From the cell containing the given text, extract its center point as [x, y] coordinate. 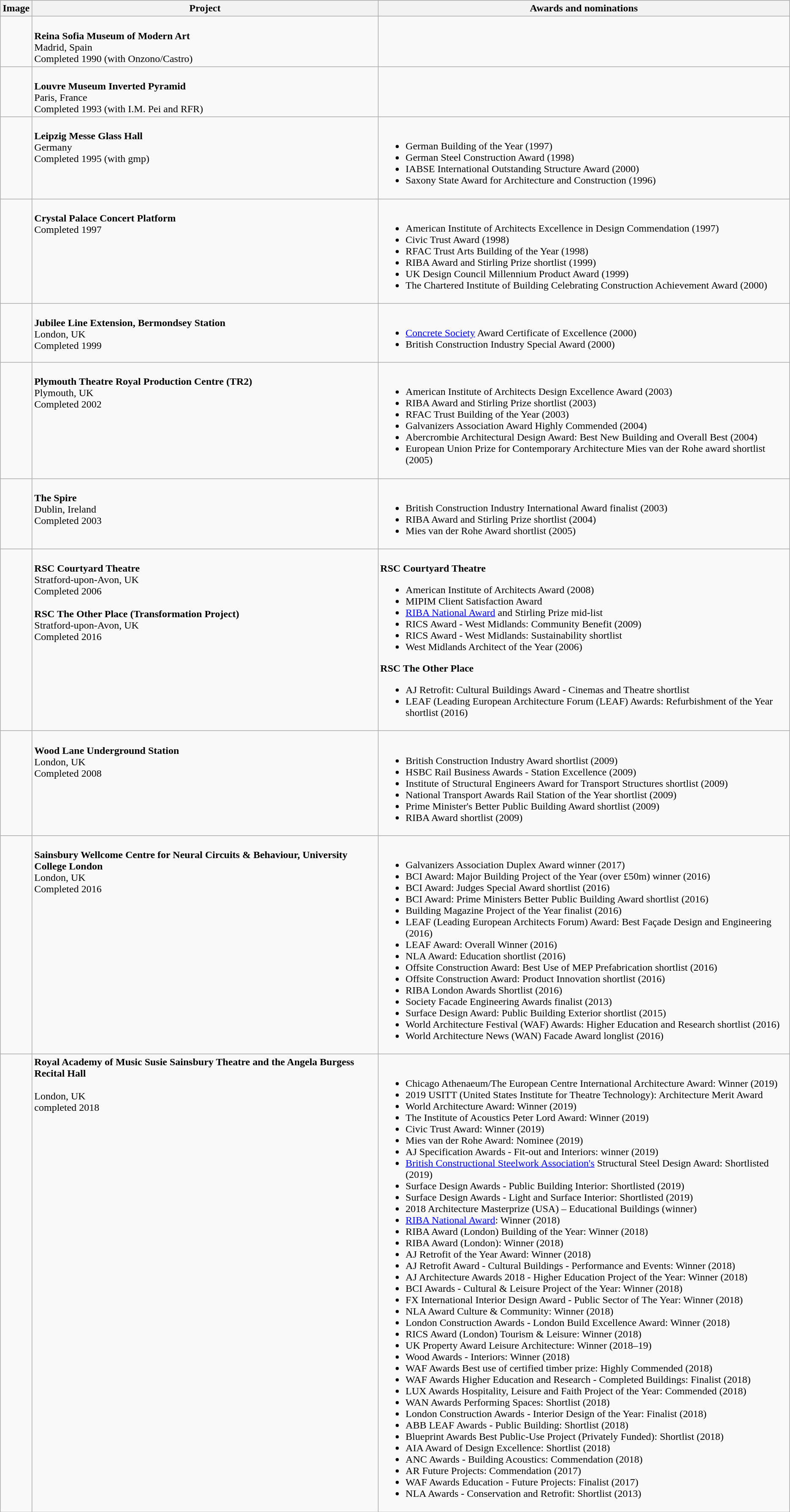
RSC Courtyard Theatre Stratford-upon-Avon, UK Completed 2006 RSC The Other Place (Transformation Project) Stratford-upon-Avon, UK Completed 2016 [205, 640]
Royal Academy of Music Susie Sainsbury Theatre and the Angela Burgess Recital HallLondon, UK completed 2018 [205, 1282]
Awards and nominations [584, 8]
Reina Sofia Museum of Modern Art Madrid, Spain Completed 1990 (with Onzono/Castro) [205, 41]
Wood Lane Underground Station London, UK Completed 2008 [205, 783]
Louvre Museum Inverted Pyramid Paris, France Completed 1993 (with I.M. Pei and RFR) [205, 92]
The Spire Dublin, Ireland Completed 2003 [205, 514]
Crystal Palace Concert Platform Completed 1997 [205, 251]
Plymouth Theatre Royal Production Centre (TR2) Plymouth, UK Completed 2002 [205, 420]
Image [16, 8]
Sainsbury Wellcome Centre for Neural Circuits & Behaviour, University College London London, UK Completed 2016 [205, 945]
Leipzig Messe Glass Hall Germany Completed 1995 (with gmp) [205, 158]
Concrete Society Award Certificate of Excellence (2000)British Construction Industry Special Award (2000) [584, 333]
Jubilee Line Extension, Bermondsey Station London, UK Completed 1999 [205, 333]
Project [205, 8]
